For the text-containing cell, return its midpoint in (X, Y) coordinate format. 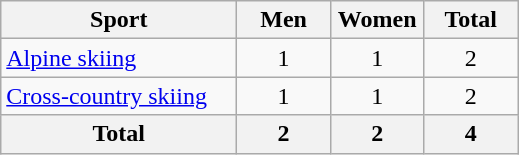
Cross-country skiing (119, 96)
4 (471, 134)
Women (377, 20)
Men (284, 20)
Sport (119, 20)
Alpine skiing (119, 58)
